For the text-containing cell, return its midpoint in (x, y) coordinate format. 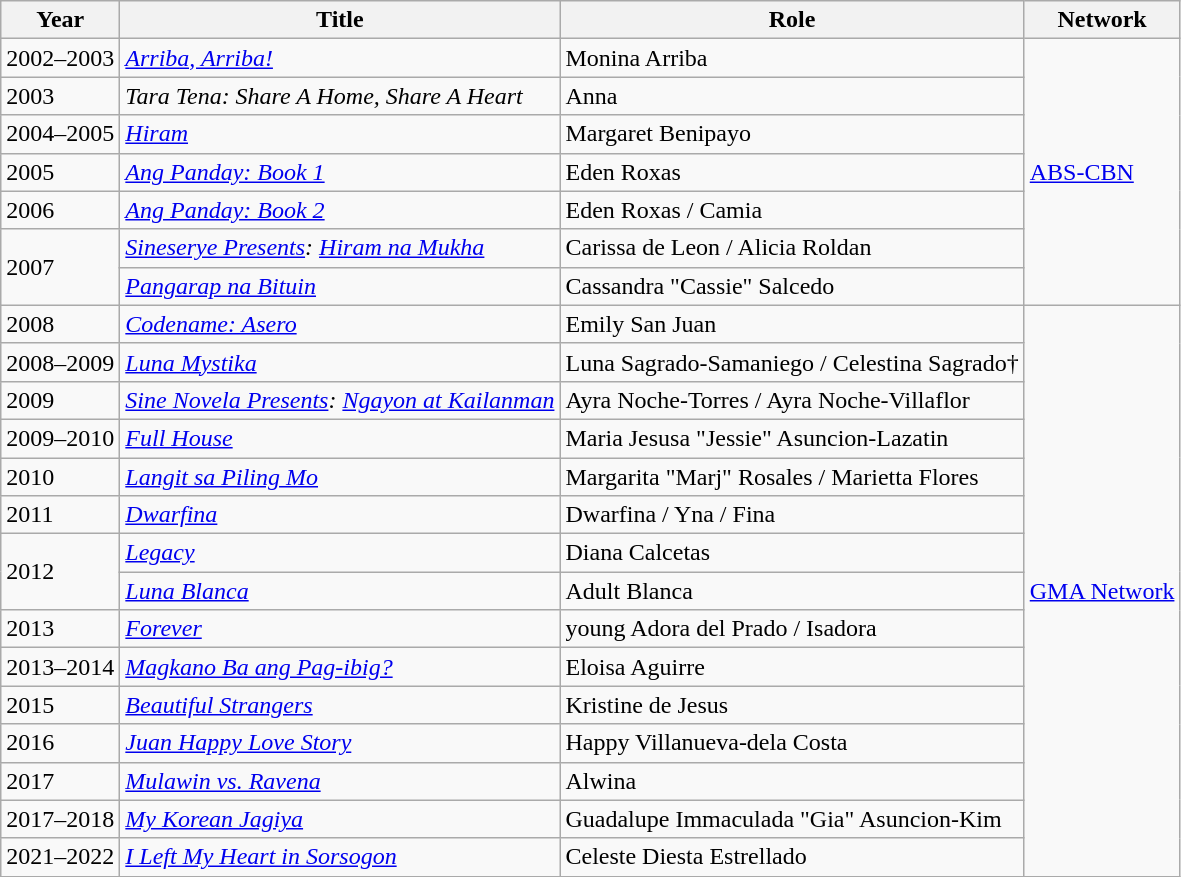
Adult Blanca (792, 591)
2011 (60, 515)
2010 (60, 477)
Happy Villanueva-dela Costa (792, 743)
Network (1102, 20)
Luna Mystika (340, 362)
Mulawin vs. Ravena (340, 781)
2002–2003 (60, 58)
Sineserye Presents: Hiram na Mukha (340, 248)
Anna (792, 96)
Tara Tena: Share A Home, Share A Heart (340, 96)
Sine Novela Presents: Ngayon at Kailanman (340, 400)
Emily San Juan (792, 324)
Kristine de Jesus (792, 705)
Year (60, 20)
Monina Arriba (792, 58)
Alwina (792, 781)
Luna Blanca (340, 591)
2017–2018 (60, 819)
2016 (60, 743)
2005 (60, 172)
Pangarap na Bituin (340, 286)
GMA Network (1102, 590)
Full House (340, 438)
Eden Roxas (792, 172)
2008 (60, 324)
ABS-CBN (1102, 172)
2013–2014 (60, 667)
Margarita "Marj" Rosales / Marietta Flores (792, 477)
My Korean Jagiya (340, 819)
Codename: Asero (340, 324)
Forever (340, 629)
Hiram (340, 134)
Celeste Diesta Estrellado (792, 857)
2008–2009 (60, 362)
Dwarfina / Yna / Fina (792, 515)
Eloisa Aguirre (792, 667)
2015 (60, 705)
Cassandra "Cassie" Salcedo (792, 286)
young Adora del Prado / Isadora (792, 629)
2007 (60, 267)
Arriba, Arriba! (340, 58)
Ang Panday: Book 1 (340, 172)
Eden Roxas / Camia (792, 210)
Ang Panday: Book 2 (340, 210)
Diana Calcetas (792, 553)
2009–2010 (60, 438)
2003 (60, 96)
2006 (60, 210)
2004–2005 (60, 134)
2013 (60, 629)
Luna Sagrado-Samaniego / Celestina Sagrado† (792, 362)
Dwarfina (340, 515)
2021–2022 (60, 857)
2017 (60, 781)
Margaret Benipayo (792, 134)
Legacy (340, 553)
Guadalupe Immaculada "Gia" Asuncion-Kim (792, 819)
2012 (60, 572)
Juan Happy Love Story (340, 743)
Magkano Ba ang Pag-ibig? (340, 667)
Carissa de Leon / Alicia Roldan (792, 248)
I Left My Heart in Sorsogon (340, 857)
Role (792, 20)
2009 (60, 400)
Ayra Noche-Torres / Ayra Noche-Villaflor (792, 400)
Title (340, 20)
Beautiful Strangers (340, 705)
Maria Jesusa "Jessie" Asuncion-Lazatin (792, 438)
Langit sa Piling Mo (340, 477)
